Provide the (X, Y) coordinate of the cell's center where the given text is located.  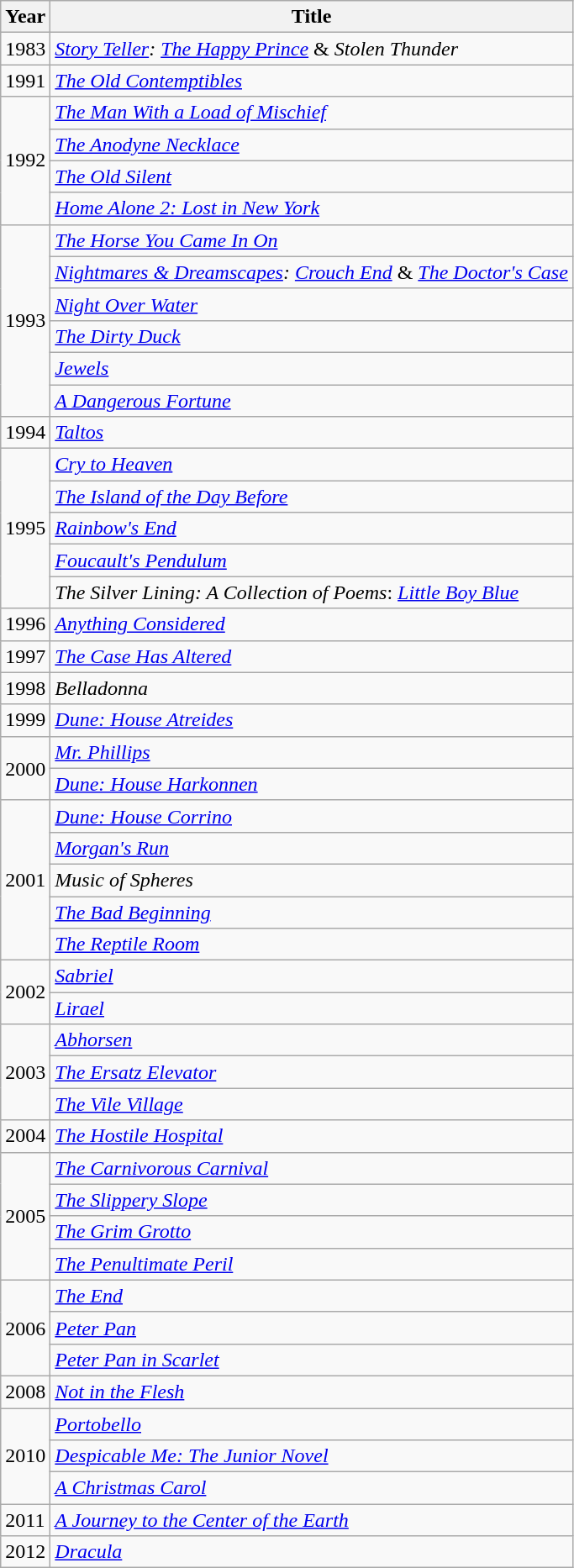
Night Over Water (312, 304)
The Old Contemptibles (312, 81)
The Man With a Load of Mischief (312, 113)
1992 (25, 160)
Foucault's Pendulum (312, 560)
Despicable Me: The Junior Novel (312, 1456)
2010 (25, 1456)
Rainbow's End (312, 529)
2005 (25, 1216)
Morgan's Run (312, 848)
The Horse You Came In On (312, 240)
1999 (25, 720)
A Journey to the Center of the Earth (312, 1520)
The Grim Grotto (312, 1232)
The Ersatz Elevator (312, 1072)
Home Alone 2: Lost in New York (312, 208)
1983 (25, 49)
The Dirty Duck (312, 336)
Cry to Heaven (312, 465)
Dune: House Harkonnen (312, 784)
1991 (25, 81)
Title (312, 17)
2006 (25, 1328)
The End (312, 1296)
1996 (25, 624)
Mr. Phillips (312, 752)
2004 (25, 1136)
1998 (25, 688)
1994 (25, 433)
The Old Silent (312, 176)
Belladonna (312, 688)
1995 (25, 529)
The Island of the Day Before (312, 497)
Nightmares & Dreamscapes: Crouch End & The Doctor's Case (312, 272)
Peter Pan (312, 1328)
Abhorsen (312, 1040)
Not in the Flesh (312, 1392)
2002 (25, 992)
2011 (25, 1520)
2000 (25, 768)
The Anodyne Necklace (312, 145)
The Carnivorous Carnival (312, 1168)
Year (25, 17)
The Reptile Room (312, 944)
The Case Has Altered (312, 656)
Sabriel (312, 976)
Taltos (312, 433)
Dracula (312, 1552)
The Silver Lining: A Collection of Poems: Little Boy Blue (312, 592)
The Vile Village (312, 1104)
2012 (25, 1552)
Jewels (312, 368)
1993 (25, 320)
2001 (25, 880)
Dune: House Atreides (312, 720)
Story Teller: The Happy Prince & Stolen Thunder (312, 49)
A Christmas Carol (312, 1488)
2003 (25, 1072)
A Dangerous Fortune (312, 401)
Music of Spheres (312, 880)
Anything Considered (312, 624)
The Hostile Hospital (312, 1136)
The Bad Beginning (312, 912)
The Penultimate Peril (312, 1264)
Portobello (312, 1424)
Peter Pan in Scarlet (312, 1360)
Lirael (312, 1008)
The Slippery Slope (312, 1200)
1997 (25, 656)
2008 (25, 1392)
Dune: House Corrino (312, 816)
